For the text-containing cell, return its midpoint in [x, y] coordinate format. 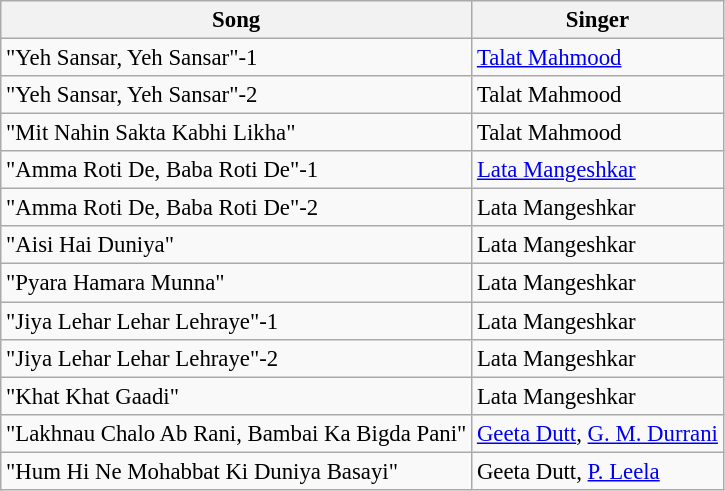
Song [236, 20]
"Amma Roti De, Baba Roti De"-2 [236, 208]
"Jiya Lehar Lehar Lehraye"-1 [236, 321]
"Aisi Hai Duniya" [236, 245]
"Amma Roti De, Baba Roti De"-1 [236, 170]
"Yeh Sansar, Yeh Sansar"-2 [236, 95]
"Mit Nahin Sakta Kabhi Likha" [236, 133]
"Hum Hi Ne Mohabbat Ki Duniya Basayi" [236, 471]
"Khat Khat Gaadi" [236, 396]
"Lakhnau Chalo Ab Rani, Bambai Ka Bigda Pani" [236, 433]
"Pyara Hamara Munna" [236, 283]
Singer [598, 20]
"Yeh Sansar, Yeh Sansar"-1 [236, 58]
Geeta Dutt, G. M. Durrani [598, 433]
"Jiya Lehar Lehar Lehraye"-2 [236, 358]
Geeta Dutt, P. Leela [598, 471]
